Scan for the cell matching the given text and deliver its (x, y) coordinate at center. 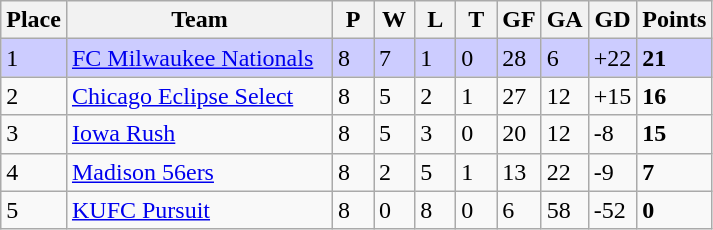
W (394, 20)
Chicago Eclipse Select (199, 96)
13 (519, 172)
27 (519, 96)
P (354, 20)
20 (519, 134)
28 (519, 58)
16 (674, 96)
GF (519, 20)
L (436, 20)
-8 (612, 134)
GA (564, 20)
GD (612, 20)
Points (674, 20)
-9 (612, 172)
Team (199, 20)
Iowa Rush (199, 134)
58 (564, 210)
FC Milwaukee Nationals (199, 58)
T (476, 20)
-52 (612, 210)
+15 (612, 96)
KUFC Pursuit (199, 210)
21 (674, 58)
Madison 56ers (199, 172)
Place (34, 20)
22 (564, 172)
4 (34, 172)
+22 (612, 58)
15 (674, 134)
